Output the (X, Y) coordinate of the center of the cell containing the given text.  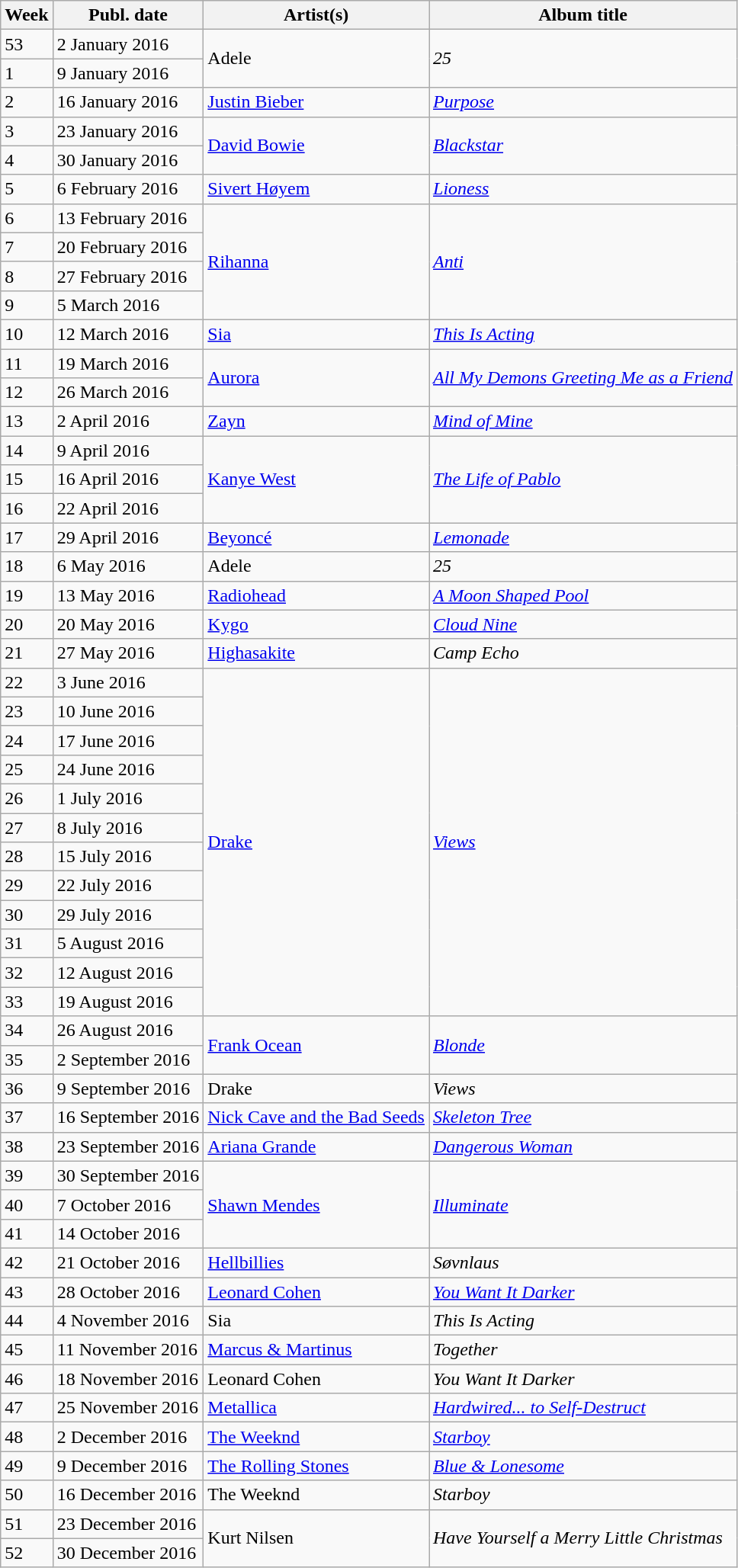
5 August 2016 (128, 944)
40 (27, 1204)
16 September 2016 (128, 1117)
Hardwired... to Self-Destruct (582, 1408)
Highasakite (316, 653)
Anti (582, 261)
51 (27, 1524)
Ariana Grande (316, 1146)
23 September 2016 (128, 1146)
Sivert Høyem (316, 189)
37 (27, 1117)
4 (27, 160)
29 July 2016 (128, 915)
46 (27, 1379)
28 (27, 857)
4 November 2016 (128, 1321)
11 November 2016 (128, 1350)
2 September 2016 (128, 1060)
Lemonade (582, 537)
50 (27, 1495)
A Moon Shaped Pool (582, 595)
10 (27, 334)
Aurora (316, 378)
17 (27, 537)
34 (27, 1031)
6 (27, 218)
16 January 2016 (128, 102)
10 June 2016 (128, 711)
14 (27, 451)
9 April 2016 (128, 451)
2 January 2016 (128, 44)
Camp Echo (582, 653)
Blackstar (582, 146)
13 May 2016 (128, 595)
49 (27, 1466)
Rihanna (316, 261)
20 (27, 624)
13 February 2016 (128, 218)
7 (27, 247)
38 (27, 1146)
Dangerous Woman (582, 1146)
45 (27, 1350)
27 May 2016 (128, 653)
9 January 2016 (128, 73)
44 (27, 1321)
Publ. date (128, 15)
1 (27, 73)
Kurt Nilsen (316, 1538)
Shawn Mendes (316, 1204)
19 August 2016 (128, 1002)
2 (27, 102)
41 (27, 1233)
30 (27, 915)
Frank Ocean (316, 1045)
19 March 2016 (128, 364)
26 August 2016 (128, 1031)
23 (27, 711)
36 (27, 1089)
Week (27, 15)
26 (27, 798)
Artist(s) (316, 15)
15 July 2016 (128, 857)
24 June 2016 (128, 769)
27 (27, 827)
12 August 2016 (128, 973)
Marcus & Martinus (316, 1350)
Kygo (316, 624)
26 March 2016 (128, 393)
12 (27, 393)
23 December 2016 (128, 1524)
15 (27, 479)
8 July 2016 (128, 827)
27 February 2016 (128, 276)
22 April 2016 (128, 508)
The Life of Pablo (582, 479)
Radiohead (316, 595)
18 (27, 566)
1 July 2016 (128, 798)
Skeleton Tree (582, 1117)
9 (27, 305)
12 March 2016 (128, 334)
30 December 2016 (128, 1553)
5 March 2016 (128, 305)
32 (27, 973)
16 (27, 508)
Kanye West (316, 479)
2 December 2016 (128, 1437)
29 (27, 886)
24 (27, 740)
9 September 2016 (128, 1089)
Nick Cave and the Bad Seeds (316, 1117)
21 (27, 653)
52 (27, 1553)
14 October 2016 (128, 1233)
31 (27, 944)
48 (27, 1437)
20 February 2016 (128, 247)
Illuminate (582, 1204)
6 February 2016 (128, 189)
Together (582, 1350)
47 (27, 1408)
7 October 2016 (128, 1204)
5 (27, 189)
6 May 2016 (128, 566)
39 (27, 1175)
16 April 2016 (128, 479)
Purpose (582, 102)
Hellbillies (316, 1262)
22 July 2016 (128, 886)
Have Yourself a Merry Little Christmas (582, 1538)
3 June 2016 (128, 682)
20 May 2016 (128, 624)
2 April 2016 (128, 422)
Zayn (316, 422)
Cloud Nine (582, 624)
25 November 2016 (128, 1408)
11 (27, 364)
8 (27, 276)
Justin Bieber (316, 102)
13 (27, 422)
43 (27, 1292)
Beyoncé (316, 537)
3 (27, 131)
Blonde (582, 1045)
33 (27, 1002)
All My Demons Greeting Me as a Friend (582, 378)
Søvnlaus (582, 1262)
Mind of Mine (582, 422)
35 (27, 1060)
29 April 2016 (128, 537)
30 September 2016 (128, 1175)
16 December 2016 (128, 1495)
42 (27, 1262)
9 December 2016 (128, 1466)
Metallica (316, 1408)
David Bowie (316, 146)
21 October 2016 (128, 1262)
17 June 2016 (128, 740)
28 October 2016 (128, 1292)
Album title (582, 15)
19 (27, 595)
23 January 2016 (128, 131)
30 January 2016 (128, 160)
The Rolling Stones (316, 1466)
22 (27, 682)
18 November 2016 (128, 1379)
Blue & Lonesome (582, 1466)
Lioness (582, 189)
53 (27, 44)
